Output the (X, Y) coordinate of the center of the cell containing the given text.  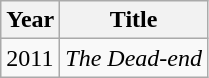
Title (134, 20)
Year (30, 20)
2011 (30, 58)
The Dead-end (134, 58)
